Return [X, Y] of the center of cell containing provided text 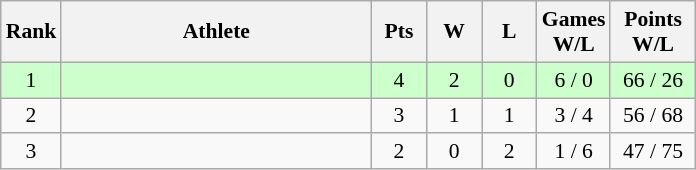
PointsW/L [652, 32]
66 / 26 [652, 80]
Athlete [216, 32]
Pts [398, 32]
47 / 75 [652, 152]
Rank [32, 32]
1 / 6 [574, 152]
56 / 68 [652, 116]
6 / 0 [574, 80]
L [510, 32]
4 [398, 80]
W [454, 32]
3 / 4 [574, 116]
GamesW/L [574, 32]
